Output the (X, Y) coordinate of the center of the cell containing the given text.  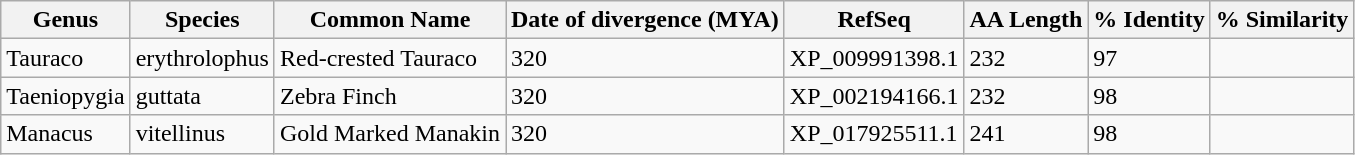
Zebra Finch (390, 96)
Common Name (390, 20)
Species (202, 20)
RefSeq (874, 20)
Gold Marked Manakin (390, 134)
XP_017925511.1 (874, 134)
Taeniopygia (66, 96)
% Similarity (1282, 20)
XP_002194166.1 (874, 96)
guttata (202, 96)
Date of divergence (MYA) (646, 20)
Manacus (66, 134)
XP_009991398.1 (874, 58)
vitellinus (202, 134)
% Identity (1149, 20)
Genus (66, 20)
97 (1149, 58)
Red-crested Tauraco (390, 58)
Tauraco (66, 58)
241 (1026, 134)
erythrolophus (202, 58)
AA Length (1026, 20)
